Identify which cell holds the provided text, then report its (X, Y) central coordinate. 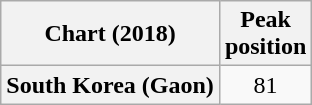
South Korea (Gaon) (110, 85)
Chart (2018) (110, 34)
Peakposition (265, 34)
81 (265, 85)
